Find where the given text appears and provide that cell's center as [x, y] coordinate. 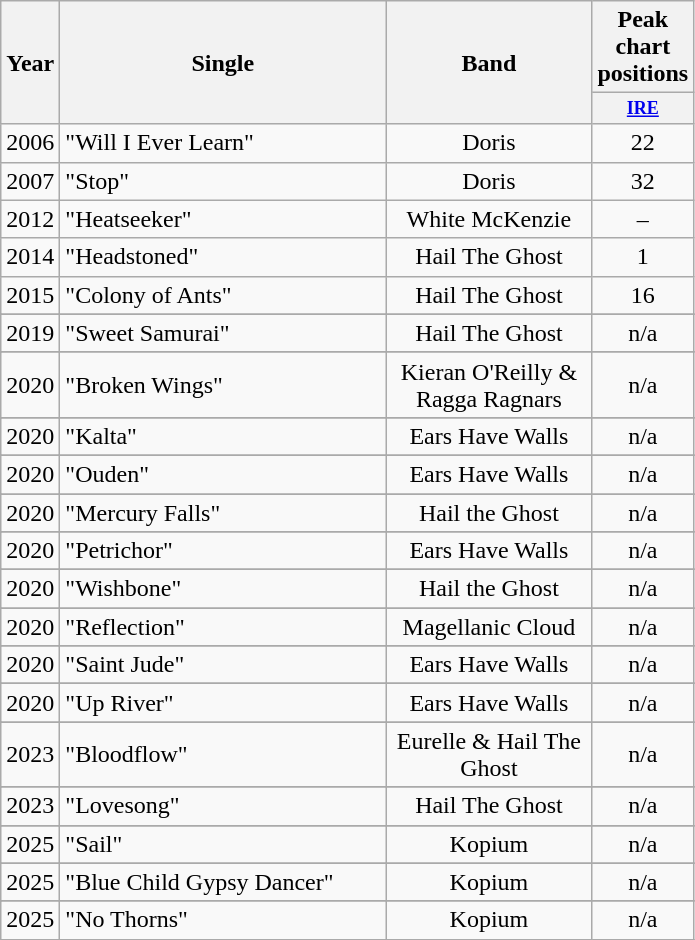
"Stop" [223, 181]
"Lovesong" [223, 806]
22 [643, 143]
"Petrichor" [223, 551]
Eurelle & Hail The Ghost [489, 754]
Band [489, 62]
"Headstoned" [223, 257]
IRE [643, 108]
Single [223, 62]
"No Thorns" [223, 920]
"Saint Jude" [223, 665]
White McKenzie [489, 219]
2014 [30, 257]
"Heatseeker" [223, 219]
16 [643, 295]
Magellanic Cloud [489, 627]
"Ouden" [223, 474]
"Mercury Falls" [223, 513]
"Blue Child Gypsy Dancer" [223, 882]
"Bloodflow" [223, 754]
"Reflection" [223, 627]
"Up River" [223, 703]
"Sail" [223, 844]
"Colony of Ants" [223, 295]
2019 [30, 333]
"Wishbone" [223, 589]
"Sweet Samurai" [223, 333]
32 [643, 181]
2006 [30, 143]
1 [643, 257]
Year [30, 62]
– [643, 219]
2015 [30, 295]
"Kalta" [223, 436]
"Broken Wings" [223, 384]
Kieran O'Reilly & Ragga Ragnars [489, 384]
Peak chart positions [643, 47]
2012 [30, 219]
2007 [30, 181]
"Will I Ever Learn" [223, 143]
